From the cell containing the given text, extract its center point as [X, Y] coordinate. 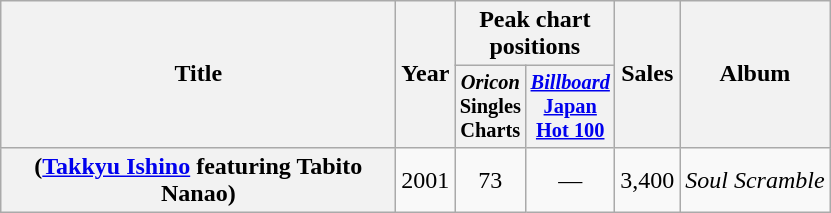
3,400 [648, 180]
(Takkyu Ishino featuring Tabito Nanao) [198, 180]
Album [755, 74]
— [570, 180]
Title [198, 74]
Oricon Singles Charts [490, 107]
Sales [648, 74]
Peak chart positions [535, 34]
73 [490, 180]
Year [426, 74]
2001 [426, 180]
Soul Scramble [755, 180]
Billboard Japan Hot 100 [570, 107]
